Detect which cell encompasses the target text, then output its [x, y] center coordinate. 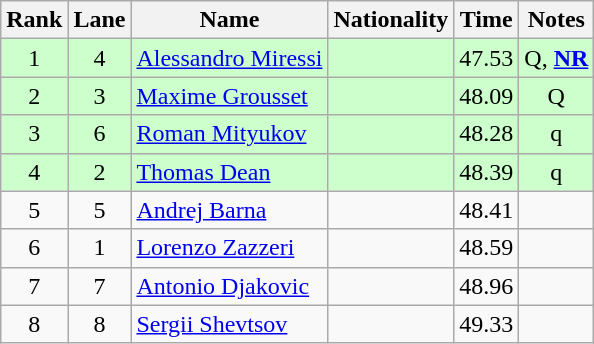
Alessandro Miressi [230, 58]
48.09 [486, 96]
Sergii Shevtsov [230, 324]
48.59 [486, 248]
47.53 [486, 58]
Thomas Dean [230, 172]
Q, NR [556, 58]
48.96 [486, 286]
Name [230, 20]
Maxime Grousset [230, 96]
Lorenzo Zazzeri [230, 248]
48.28 [486, 134]
Andrej Barna [230, 210]
Lane [100, 20]
Notes [556, 20]
Rank [34, 20]
Nationality [391, 20]
49.33 [486, 324]
Antonio Djakovic [230, 286]
48.41 [486, 210]
Q [556, 96]
48.39 [486, 172]
Time [486, 20]
Roman Mityukov [230, 134]
